For the text-containing cell, return its midpoint in [x, y] coordinate format. 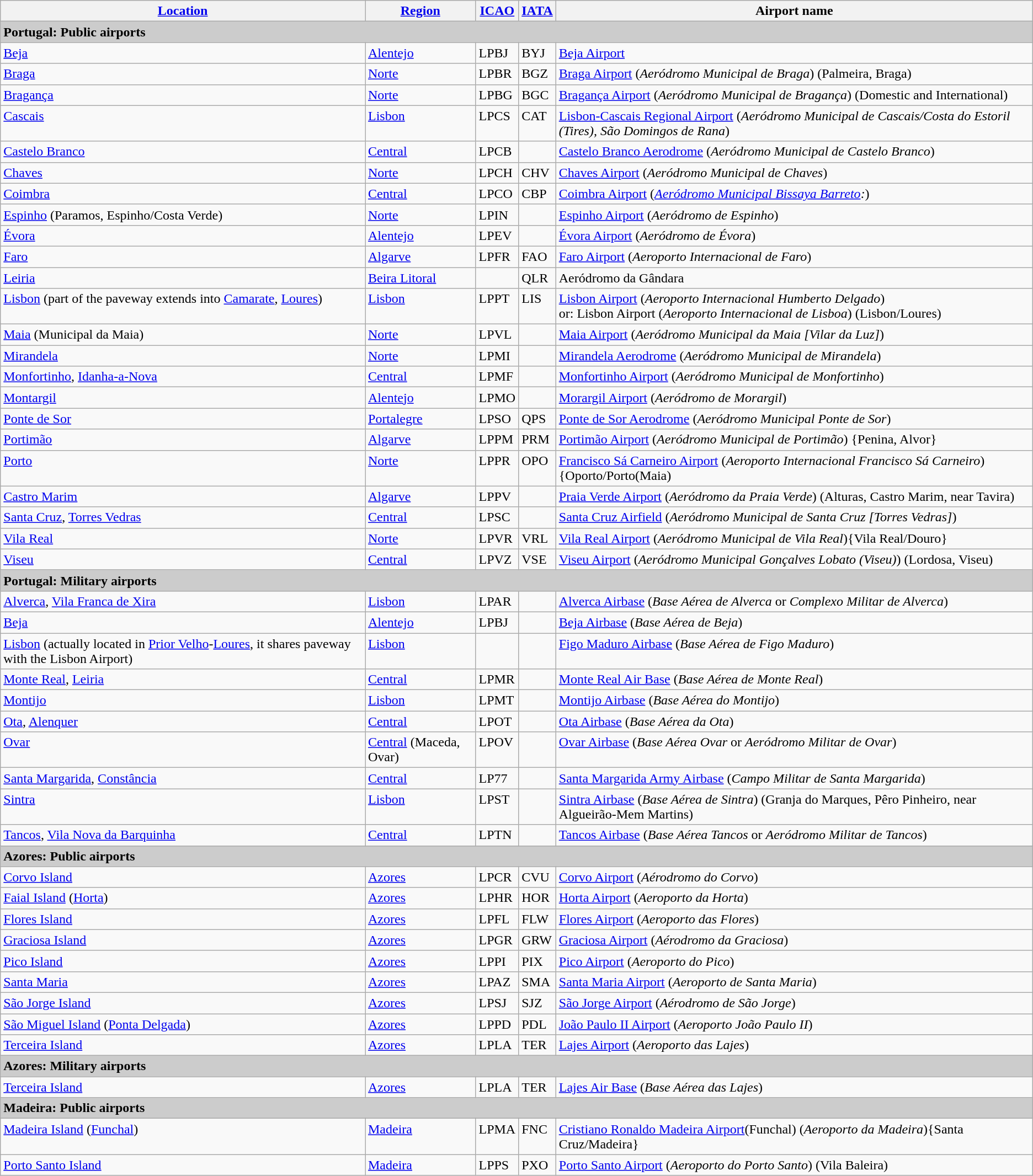
Beira Litoral [420, 277]
HOR [537, 898]
FNC [537, 1136]
Santa Margarida, Constância [183, 778]
LPCS [497, 124]
SJZ [537, 1003]
SMA [537, 982]
Braga Airport (Aeródromo Municipal de Braga) (Palmeira, Braga) [794, 74]
Lisbon Airport (Aeroporto Internacional Humberto Delgado) or: Lisbon Airport (Aeroporto Internacional de Lisboa) (Lisbon/Loures) [794, 307]
Madeira Island (Funchal) [183, 1136]
BGC [537, 95]
LPTN [497, 835]
Montijo [183, 701]
Tancos Airbase (Base Aérea Tancos or Aeródromo Militar de Tancos) [794, 835]
LPSO [497, 419]
LPPS [497, 1165]
Porto Santo Airport (Aeroporto do Porto Santo) (Vila Baleira) [794, 1165]
Porto Santo Island [183, 1165]
Cristiano Ronaldo Madeira Airport(Funchal) (Aeroporto da Madeira){Santa Cruz/Madeira} [794, 1136]
LPMA [497, 1136]
Flores Airport (Aeroporto das Flores) [794, 919]
CAT [537, 124]
Francisco Sá Carneiro Airport (Aeroporto Internacional Francisco Sá Carneiro) {Oporto/Porto(Maia) [794, 468]
Beja Airbase (Base Aérea de Beja) [794, 622]
Bragança [183, 95]
Alverca Airbase (Base Aérea de Alverca or Complexo Militar de Alverca) [794, 601]
LIS [537, 307]
CHV [537, 173]
Braga [183, 74]
Graciosa Island [183, 940]
PDL [537, 1024]
LPOT [497, 721]
Azores: Public airports [516, 856]
Santa Maria [183, 982]
LPAR [497, 601]
Coimbra Airport (Aeródromo Municipal Bissaya Barreto:) [794, 194]
PIX [537, 961]
Vila Real [183, 538]
Beja Airport [794, 53]
Faial Island (Horta) [183, 898]
Monte Real Air Base (Base Aérea de Monte Real) [794, 680]
Castro Marim [183, 496]
Évora Airport (Aeródromo de Évora) [794, 236]
LPIN [497, 215]
Tancos, Vila Nova da Barquinha [183, 835]
LPMO [497, 398]
Pico Airport (Aeroporto do Pico) [794, 961]
Pico Island [183, 961]
Santa Margarida Army Airbase (Campo Militar de Santa Margarida) [794, 778]
Santa Maria Airport (Aeroporto de Santa Maria) [794, 982]
Lisbon (actually located in Prior Velho-Loures, it shares paveway with the Lisbon Airport) [183, 651]
LPVR [497, 538]
Lisbon-Cascais Regional Airport (Aeródromo Municipal de Cascais/Costa do Estoril (Tires), São Domingos de Rana) [794, 124]
Corvo Island [183, 877]
Ovar Airbase (Base Aérea Ovar or Aeródromo Militar de Ovar) [794, 750]
Ponte de Sor [183, 419]
PRM [537, 440]
Graciosa Airport (Aérodromo da Graciosa) [794, 940]
Location [183, 11]
Portimão Airport (Aeródromo Municipal de Portimão) {Penina, Alvor} [794, 440]
LPPV [497, 496]
OPO [537, 468]
LPFR [497, 256]
Horta Airport (Aeroporto da Horta) [794, 898]
LPPM [497, 440]
Morargil Airport (Aeródromo de Morargil) [794, 398]
Montijo Airbase (Base Aérea do Montijo) [794, 701]
Vila Real Airport (Aeródromo Municipal de Vila Real){Vila Real/Douro} [794, 538]
LPMI [497, 356]
Chaves Airport (Aeródromo Municipal de Chaves) [794, 173]
LP77 [497, 778]
FAO [537, 256]
LPCB [497, 152]
Santa Cruz Airfield (Aeródromo Municipal de Santa Cruz [Torres Vedras]) [794, 517]
LPCO [497, 194]
VRL [537, 538]
Madeira: Public airports [516, 1108]
São Jorge Island [183, 1003]
Portugal: Military airports [516, 580]
LPPD [497, 1024]
LPCR [497, 877]
LPVZ [497, 559]
Central (Maceda, Ovar) [420, 750]
LPHR [497, 898]
LPMR [497, 680]
BYJ [537, 53]
VSE [537, 559]
Ovar [183, 750]
IATA [537, 11]
Sintra [183, 806]
Maia (Municipal da Maia) [183, 335]
LPGR [497, 940]
GRW [537, 940]
QPS [537, 419]
Viseu [183, 559]
Ponte de Sor Aerodrome (Aeródromo Municipal Ponte de Sor) [794, 419]
Espinho (Paramos, Espinho/Costa Verde) [183, 215]
Leiria [183, 277]
Sintra Airbase (Base Aérea de Sintra) (Granja do Marques, Pêro Pinheiro, near Algueirão-Mem Martins) [794, 806]
Espinho Airport (Aeródromo de Espinho) [794, 215]
Castelo Branco Aerodrome (Aeródromo Municipal de Castelo Branco) [794, 152]
LPCH [497, 173]
Ota, Alenquer [183, 721]
São Jorge Airport (Aérodromo de São Jorge) [794, 1003]
LPOV [497, 750]
Corvo Airport (Aérodromo do Corvo) [794, 877]
Region [420, 11]
Évora [183, 236]
Portimão [183, 440]
Mirandela Aerodrome (Aeródromo Municipal de Mirandela) [794, 356]
Praia Verde Airport (Aeródromo da Praia Verde) (Alturas, Castro Marim, near Tavira) [794, 496]
Alverca, Vila Franca de Xira [183, 601]
São Miguel Island (Ponta Delgada) [183, 1024]
Ota Airbase (Base Aérea da Ota) [794, 721]
Lajes Airport (Aeroporto das Lajes) [794, 1045]
CBP [537, 194]
LPSJ [497, 1003]
Portalegre [420, 419]
Lajes Air Base (Base Aérea das Lajes) [794, 1087]
Castelo Branco [183, 152]
Maia Airport (Aeródromo Municipal da Maia [Vilar da Luz]) [794, 335]
Faro [183, 256]
Chaves [183, 173]
Figo Maduro Airbase (Base Aérea de Figo Maduro) [794, 651]
Santa Cruz, Torres Vedras [183, 517]
Portugal: Public airports [516, 32]
LPMT [497, 701]
Azores: Military airports [516, 1066]
FLW [537, 919]
Flores Island [183, 919]
PXO [537, 1165]
Faro Airport (Aeroporto Internacional de Faro) [794, 256]
LPPT [497, 307]
Airport name [794, 11]
Mirandela [183, 356]
CVU [537, 877]
LPSC [497, 517]
João Paulo II Airport (Aeroporto João Paulo II) [794, 1024]
Lisbon (part of the paveway extends into Camarate, Loures) [183, 307]
QLR [537, 277]
LPMF [497, 377]
Monte Real, Leiria [183, 680]
LPVL [497, 335]
Cascais [183, 124]
ICAO [497, 11]
Coimbra [183, 194]
LPBG [497, 95]
LPPR [497, 468]
Monfortinho, Idanha-a-Nova [183, 377]
LPAZ [497, 982]
Bragança Airport (Aeródromo Municipal de Bragança) (Domestic and International) [794, 95]
LPFL [497, 919]
LPST [497, 806]
LPPI [497, 961]
BGZ [537, 74]
Monfortinho Airport (Aeródromo Municipal de Monfortinho) [794, 377]
LPBR [497, 74]
LPEV [497, 236]
Montargil [183, 398]
Viseu Airport (Aeródromo Municipal Gonçalves Lobato (Viseu)) (Lordosa, Viseu) [794, 559]
Aeródromo da Gândara [794, 277]
Porto [183, 468]
